Scan for the cell matching the given text and deliver its (x, y) coordinate at center. 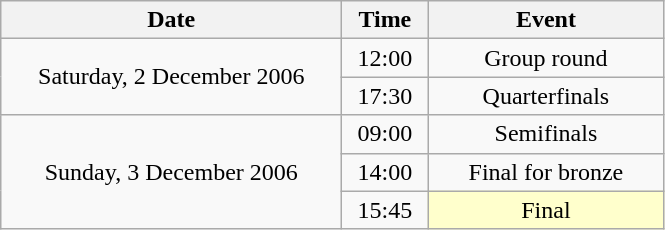
Sunday, 3 December 2006 (172, 172)
17:30 (385, 96)
Final (546, 210)
Event (546, 20)
Semifinals (546, 134)
Group round (546, 58)
Time (385, 20)
Quarterfinals (546, 96)
Date (172, 20)
09:00 (385, 134)
15:45 (385, 210)
Final for bronze (546, 172)
14:00 (385, 172)
12:00 (385, 58)
Saturday, 2 December 2006 (172, 77)
